For the text-containing cell, return its midpoint in [X, Y] coordinate format. 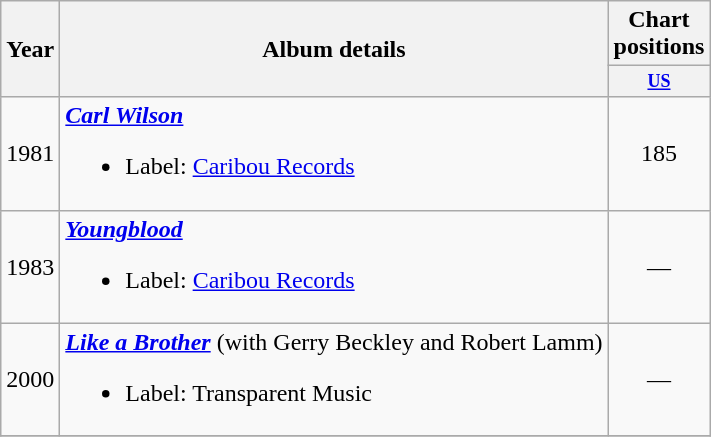
Like a Brother (with Gerry Beckley and Robert Lamm)Label: Transparent Music [334, 380]
1983 [30, 266]
Chart positions [659, 34]
185 [659, 154]
1981 [30, 154]
2000 [30, 380]
Year [30, 49]
Carl WilsonLabel: Caribou Records [334, 154]
US [659, 82]
YoungbloodLabel: Caribou Records [334, 266]
Album details [334, 49]
